Locate the cell with the specified text and output its [x, y] center coordinate. 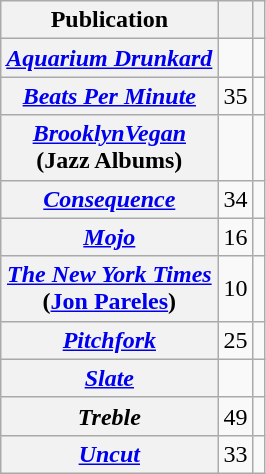
49 [236, 416]
Pitchfork [110, 340]
Treble [110, 416]
The New York Times(Jon Pareles) [110, 288]
Aquarium Drunkard [110, 58]
Mojo [110, 237]
35 [236, 96]
Publication [110, 20]
34 [236, 199]
33 [236, 454]
Beats Per Minute [110, 96]
16 [236, 237]
Uncut [110, 454]
10 [236, 288]
25 [236, 340]
Consequence [110, 199]
Slate [110, 378]
BrooklynVegan(Jazz Albums) [110, 148]
